Determine the [x, y] coordinate at the center of the cell enclosing the given text.  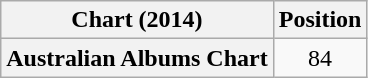
Chart (2014) [137, 20]
Australian Albums Chart [137, 58]
Position [320, 20]
84 [320, 58]
